From the cell containing the given text, extract its center point as [x, y] coordinate. 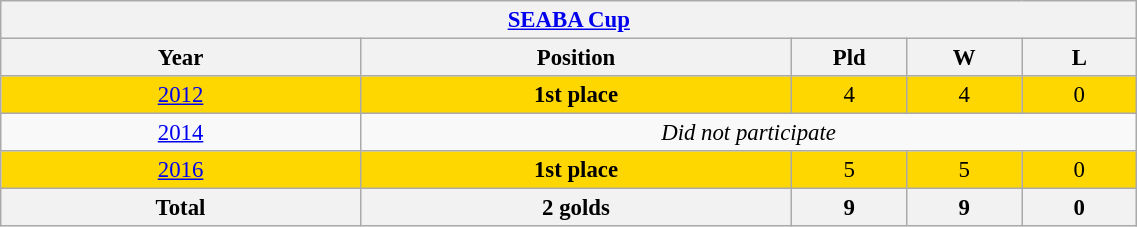
SEABA Cup [569, 20]
W [964, 58]
Did not participate [748, 133]
2014 [181, 133]
2 golds [576, 208]
Position [576, 58]
L [1080, 58]
2012 [181, 95]
Year [181, 58]
Pld [850, 58]
2016 [181, 170]
Total [181, 208]
